For the text-containing cell, return its midpoint in (X, Y) coordinate format. 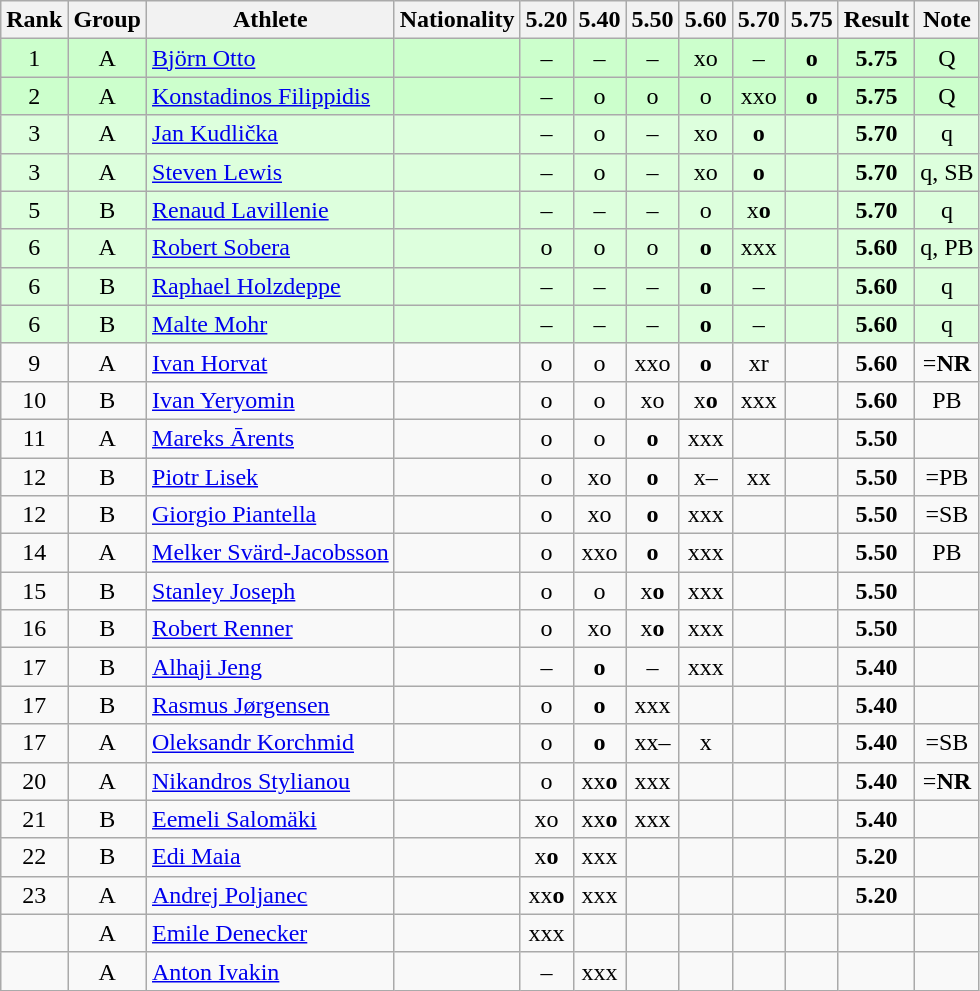
=PB (947, 477)
Mareks Ārents (271, 438)
Malte Mohr (271, 324)
22 (34, 857)
q, PB (947, 248)
Alhaji Jeng (271, 667)
16 (34, 629)
Stanley Joseph (271, 591)
Ivan Horvat (271, 362)
1 (34, 58)
Anton Ivakin (271, 971)
Emile Denecker (271, 933)
x– (706, 477)
Athlete (271, 20)
15 (34, 591)
Raphael Holzdeppe (271, 286)
Giorgio Piantella (271, 515)
Eemeli Salomäki (271, 819)
Renaud Lavillenie (271, 210)
xr (758, 362)
Jan Kudlička (271, 134)
Group (108, 20)
Ivan Yeryomin (271, 400)
Melker Svärd-Jacobsson (271, 553)
23 (34, 895)
Steven Lewis (271, 172)
x (706, 743)
20 (34, 781)
Robert Renner (271, 629)
xx– (652, 743)
Oleksandr Korchmid (271, 743)
xx (758, 477)
14 (34, 553)
2 (34, 96)
Andrej Poljanec (271, 895)
Nationality (457, 20)
Rank (34, 20)
Robert Sobera (271, 248)
Nikandros Stylianou (271, 781)
Piotr Lisek (271, 477)
q, SB (947, 172)
Result (876, 20)
Note (947, 20)
10 (34, 400)
Björn Otto (271, 58)
Edi Maia (271, 857)
9 (34, 362)
Konstadinos Filippidis (271, 96)
Rasmus Jørgensen (271, 705)
5 (34, 210)
21 (34, 819)
11 (34, 438)
